Find where the given text appears and provide that cell's center as (X, Y) coordinate. 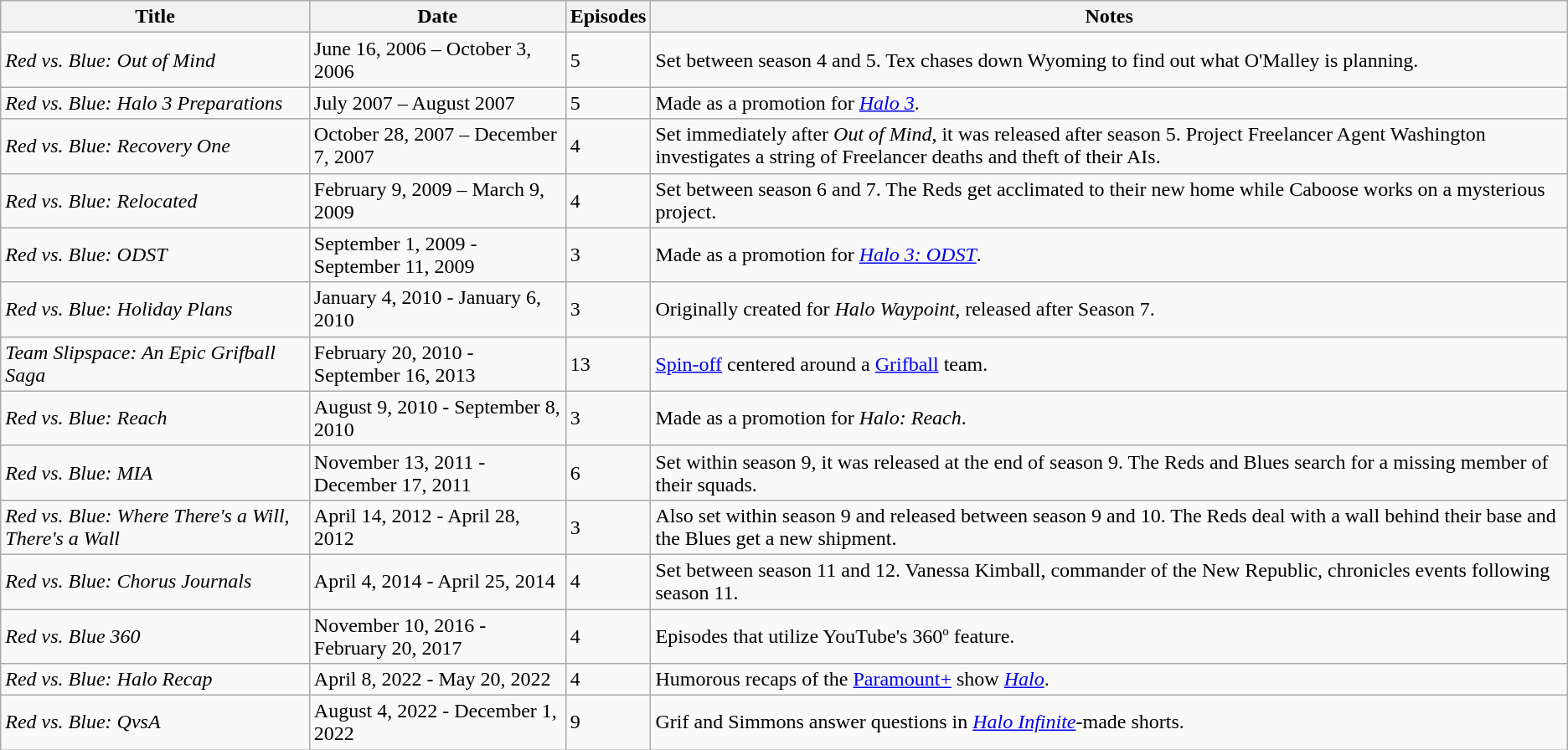
Humorous recaps of the Paramount+ show Halo. (1109, 680)
November 13, 2011 - December 17, 2011 (437, 472)
Set between season 6 and 7. The Reds get acclimated to their new home while Caboose works on a mysterious project. (1109, 201)
April 8, 2022 - May 20, 2022 (437, 680)
February 9, 2009 – March 9, 2009 (437, 201)
January 4, 2010 - January 6, 2010 (437, 310)
Red vs. Blue: Halo 3 Preparations (156, 103)
Red vs. Blue: Where There's a Will, There's a Wall (156, 527)
Originally created for Halo Waypoint, released after Season 7. (1109, 310)
Made as a promotion for Halo 3: ODST. (1109, 254)
April 14, 2012 - April 28, 2012 (437, 527)
June 16, 2006 – October 3, 2006 (437, 60)
9 (608, 723)
Also set within season 9 and released between season 9 and 10. The Reds deal with a wall behind their base and the Blues get a new shipment. (1109, 527)
Set between season 4 and 5. Tex chases down Wyoming to find out what O'Malley is planning. (1109, 60)
Red vs. Blue: Relocated (156, 201)
Grif and Simmons answer questions in Halo Infinite-made shorts. (1109, 723)
August 9, 2010 - September 8, 2010 (437, 419)
Episodes (608, 17)
September 1, 2009 - September 11, 2009 (437, 254)
Made as a promotion for Halo 3. (1109, 103)
Red vs. Blue: ODST (156, 254)
Red vs. Blue 360 (156, 636)
Team Slipspace: An Epic Grifball Saga (156, 363)
Title (156, 17)
13 (608, 363)
Red vs. Blue: MIA (156, 472)
Red vs. Blue: Reach (156, 419)
Red vs. Blue: Chorus Journals (156, 581)
Red vs. Blue: Holiday Plans (156, 310)
April 4, 2014 - April 25, 2014 (437, 581)
Spin-off centered around a Grifball team. (1109, 363)
Red vs. Blue: Out of Mind (156, 60)
Set between season 11 and 12. Vanessa Kimball, commander of the New Republic, chronicles events following season 11. (1109, 581)
February 20, 2010 - September 16, 2013 (437, 363)
Red vs. Blue: Recovery One (156, 146)
Set within season 9, it was released at the end of season 9. The Reds and Blues search for a missing member of their squads. (1109, 472)
Red vs. Blue: Halo Recap (156, 680)
6 (608, 472)
October 28, 2007 – December 7, 2007 (437, 146)
November 10, 2016 - February 20, 2017 (437, 636)
Date (437, 17)
Made as a promotion for Halo: Reach. (1109, 419)
Red vs. Blue: QvsA (156, 723)
Episodes that utilize YouTube's 360º feature. (1109, 636)
Notes (1109, 17)
July 2007 – August 2007 (437, 103)
August 4, 2022 - December 1, 2022 (437, 723)
